Extract the (X, Y) coordinate from the center of the cell holding the provided text.  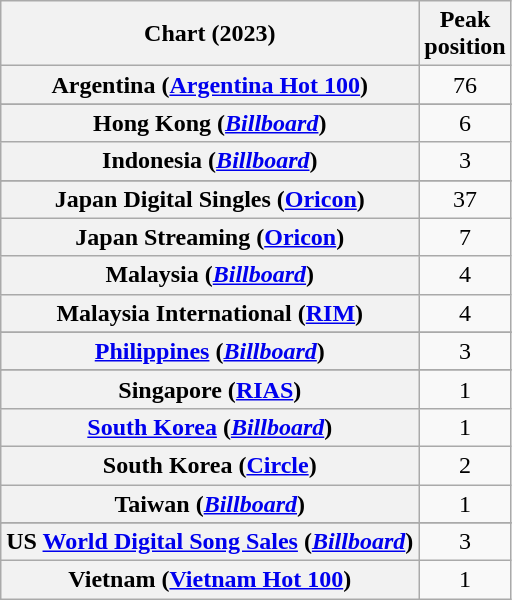
Malaysia (Billboard) (210, 275)
US World Digital Song Sales (Billboard) (210, 542)
76 (465, 85)
Malaysia International (RIM) (210, 313)
Philippines (Billboard) (210, 351)
South Korea (Billboard) (210, 427)
Hong Kong (Billboard) (210, 123)
Peakposition (465, 34)
Japan Streaming (Oricon) (210, 237)
2 (465, 465)
Japan Digital Singles (Oricon) (210, 199)
6 (465, 123)
Chart (2023) (210, 34)
37 (465, 199)
7 (465, 237)
Argentina (Argentina Hot 100) (210, 85)
Taiwan (Billboard) (210, 503)
South Korea (Circle) (210, 465)
Indonesia (Billboard) (210, 161)
Vietnam (Vietnam Hot 100) (210, 580)
Singapore (RIAS) (210, 389)
